Pinpoint the cell where the given text exists, returning its (X, Y) midpoint coordinate. 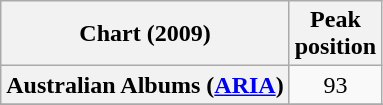
Peakposition (335, 34)
Australian Albums (ARIA) (145, 85)
93 (335, 85)
Chart (2009) (145, 34)
